For the text-containing cell, return its midpoint in (X, Y) coordinate format. 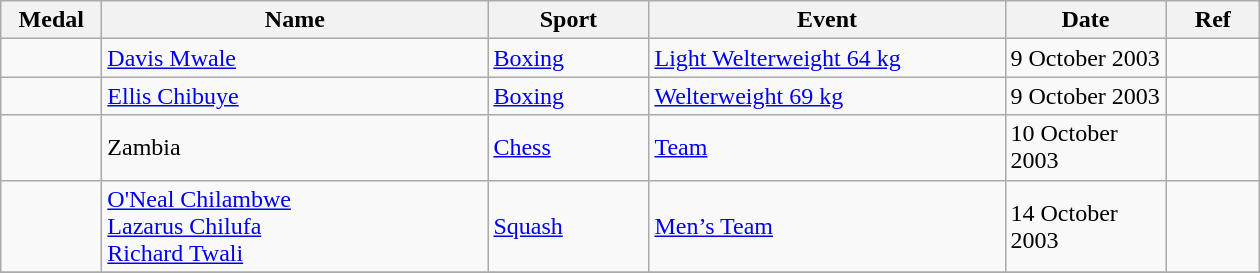
Sport (568, 20)
Team (827, 148)
10 October 2003 (1086, 148)
Medal (52, 20)
Event (827, 20)
Davis Mwale (295, 58)
Name (295, 20)
Light Welterweight 64 kg (827, 58)
Date (1086, 20)
Squash (568, 226)
14 October 2003 (1086, 226)
Welterweight 69 kg (827, 96)
Zambia (295, 148)
Chess (568, 148)
O'Neal ChilambweLazarus ChilufaRichard Twali (295, 226)
Ellis Chibuye (295, 96)
Ref (1213, 20)
Men’s Team (827, 226)
